Pinpoint the cell where the given text exists, returning its [x, y] midpoint coordinate. 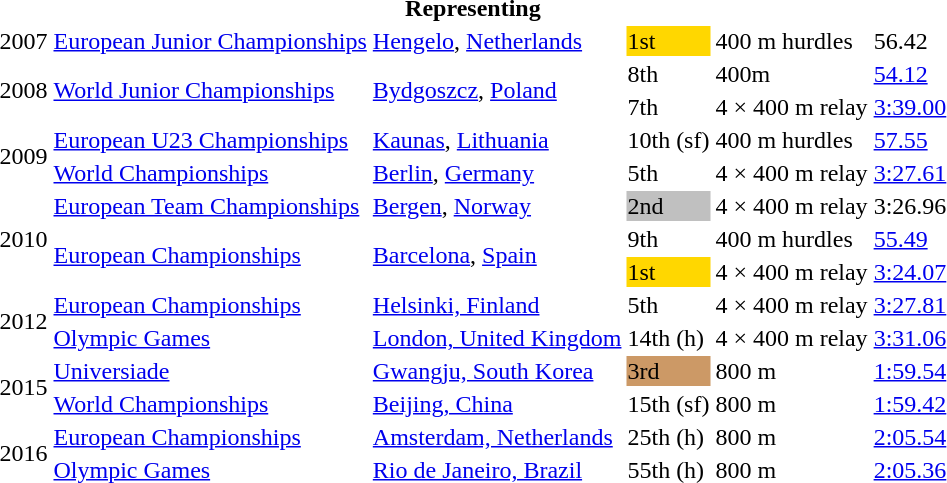
Berlin, Germany [497, 173]
400m [792, 74]
European U23 Championships [210, 140]
3rd [668, 371]
15th (sf) [668, 404]
Gwangju, South Korea [497, 371]
Olympic Games [210, 338]
European Junior Championships [210, 41]
European Team Championships [210, 206]
Universiade [210, 371]
Helsinki, Finland [497, 305]
8th [668, 74]
London, United Kingdom [497, 338]
Bydgoszcz, Poland [497, 90]
Barcelona, Spain [497, 256]
Beijing, China [497, 404]
Hengelo, Netherlands [497, 41]
9th [668, 239]
Kaunas, Lithuania [497, 140]
Bergen, Norway [497, 206]
Amsterdam, Netherlands [497, 437]
25th (h) [668, 437]
14th (h) [668, 338]
10th (sf) [668, 140]
7th [668, 107]
2nd [668, 206]
World Junior Championships [210, 90]
